Return the (x, y) coordinate for the center point of the cell that contains the specified text.  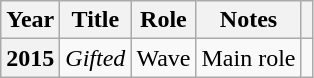
Main role (248, 58)
Year (30, 20)
Role (164, 20)
Gifted (96, 58)
2015 (30, 58)
Notes (248, 20)
Title (96, 20)
Wave (164, 58)
